Search for the cell housing the specified text and yield its [x, y] center coordinate. 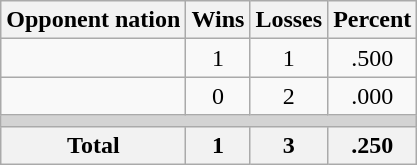
Losses [289, 20]
0 [218, 96]
.500 [372, 58]
.250 [372, 145]
.000 [372, 96]
2 [289, 96]
3 [289, 145]
Percent [372, 20]
Total [94, 145]
Wins [218, 20]
Opponent nation [94, 20]
